Return the (x, y) coordinate for the center point of the cell that contains the specified text.  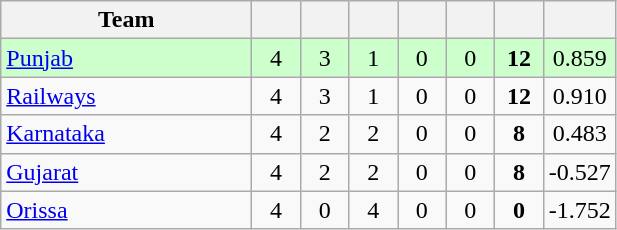
-0.527 (580, 172)
Punjab (126, 58)
Gujarat (126, 172)
Railways (126, 96)
Team (126, 20)
0.483 (580, 134)
Orissa (126, 210)
-1.752 (580, 210)
0.859 (580, 58)
Karnataka (126, 134)
0.910 (580, 96)
